Return the (x, y) coordinate for the center point of the cell that contains the specified text.  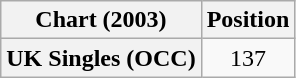
UK Singles (OCC) (101, 58)
137 (248, 58)
Position (248, 20)
Chart (2003) (101, 20)
